Scan for the cell matching the given text and deliver its [x, y] coordinate at center. 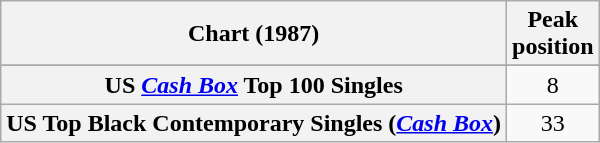
8 [553, 85]
33 [553, 123]
Peakposition [553, 34]
US Cash Box Top 100 Singles [254, 85]
Chart (1987) [254, 34]
US Top Black Contemporary Singles (Cash Box) [254, 123]
